Detect which cell encompasses the target text, then output its [X, Y] center coordinate. 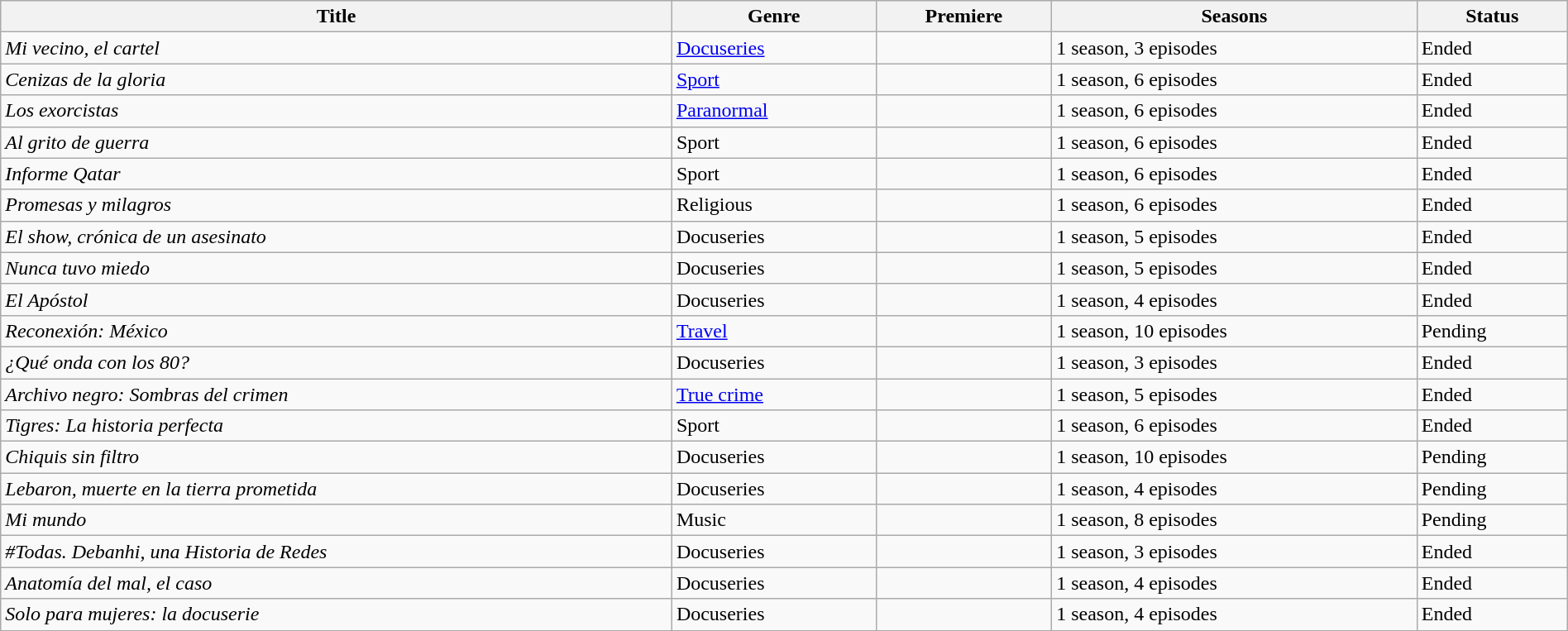
Seasons [1235, 17]
Archivo negro: Sombras del crimen [337, 394]
Premiere [964, 17]
¿Qué onda con los 80? [337, 362]
Travel [774, 331]
Paranormal [774, 111]
Al grito de guerra [337, 142]
El Apóstol [337, 299]
Lebaron, muerte en la tierra prometida [337, 489]
1 season, 8 episodes [1235, 520]
#Todas. Debanhi, una Historia de Redes [337, 552]
Solo para mujeres: la docuserie [337, 614]
El show, crónica de un asesinato [337, 237]
Promesas y milagros [337, 205]
Los exorcistas [337, 111]
Mi vecino, el cartel [337, 48]
Religious [774, 205]
Status [1492, 17]
Reconexión: México [337, 331]
Mi mundo [337, 520]
Chiquis sin filtro [337, 457]
Music [774, 520]
Informe Qatar [337, 174]
Tigres: La historia perfecta [337, 426]
Anatomía del mal, el caso [337, 583]
Genre [774, 17]
True crime [774, 394]
Title [337, 17]
Nunca tuvo miedo [337, 268]
Cenizas de la gloria [337, 79]
